Detect which cell encompasses the target text, then output its [X, Y] center coordinate. 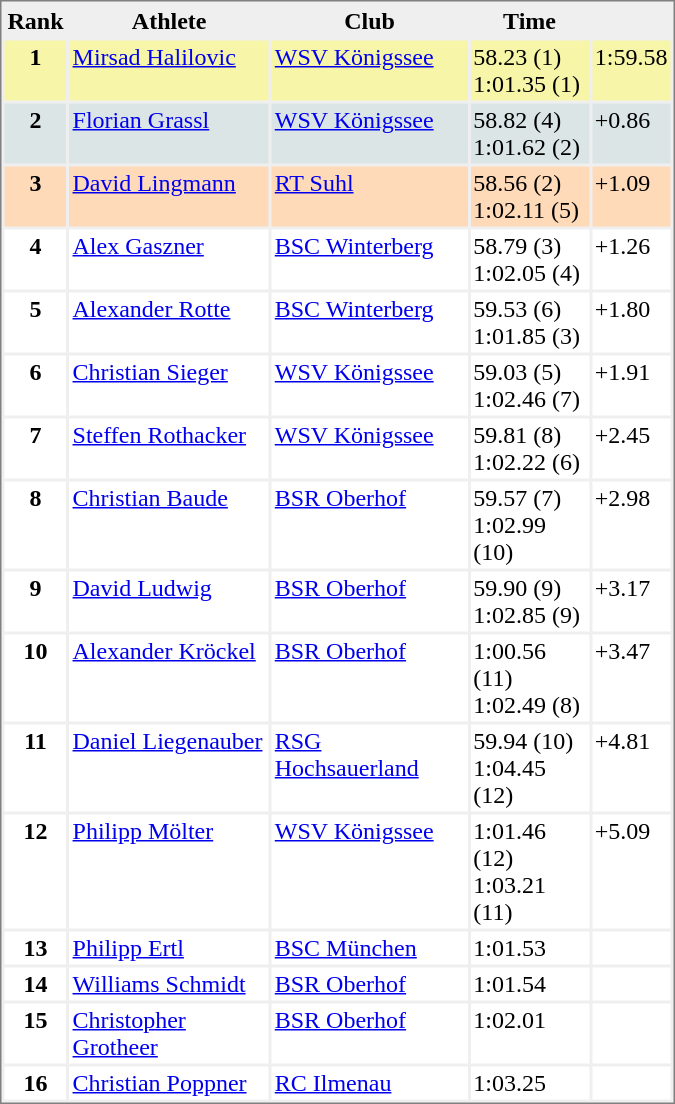
58.82 (4)1:01.62 (2) [529, 134]
3 [35, 196]
David Ludwig [170, 602]
Alexander Rotte [170, 322]
1:01.54 [529, 984]
Philipp Mölter [170, 871]
58.56 (2)1:02.11 (5) [529, 196]
59.53 (6)1:01.85 (3) [529, 322]
+2.45 [632, 448]
8 [35, 526]
Club [370, 20]
+1.80 [632, 322]
59.03 (5)1:02.46 (7) [529, 386]
Florian Grassl [170, 134]
14 [35, 984]
1 [35, 70]
Rank [35, 20]
58.79 (3)1:02.05 (4) [529, 260]
+0.86 [632, 134]
David Lingmann [170, 196]
Mirsad Halilovic [170, 70]
Christian Poppner [170, 1082]
1:01.46 (12)1:03.21 (11) [529, 871]
1:59.58 [632, 70]
1:00.56 (11)1:02.49 (8) [529, 678]
Christian Baude [170, 526]
7 [35, 448]
+1.91 [632, 386]
10 [35, 678]
59.94 (10)1:04.45 (12) [529, 768]
+2.98 [632, 526]
+3.17 [632, 602]
11 [35, 768]
Christian Sieger [170, 386]
13 [35, 948]
Time [529, 20]
+5.09 [632, 871]
16 [35, 1082]
59.57 (7)1:02.99 (10) [529, 526]
15 [35, 1034]
1:01.53 [529, 948]
Steffen Rothacker [170, 448]
59.81 (8)1:02.22 (6) [529, 448]
12 [35, 871]
4 [35, 260]
9 [35, 602]
+3.47 [632, 678]
Daniel Liegenauber [170, 768]
Williams Schmidt [170, 984]
59.90 (9)1:02.85 (9) [529, 602]
Philipp Ertl [170, 948]
+4.81 [632, 768]
BSC München [370, 948]
Christopher Grotheer [170, 1034]
RT Suhl [370, 196]
RSG Hochsauerland [370, 768]
RC Ilmenau [370, 1082]
5 [35, 322]
Athlete [170, 20]
Alexander Kröckel [170, 678]
1:03.25 [529, 1082]
1:02.01 [529, 1034]
58.23 (1)1:01.35 (1) [529, 70]
+1.26 [632, 260]
2 [35, 134]
6 [35, 386]
+1.09 [632, 196]
Alex Gaszner [170, 260]
